Output the (X, Y) coordinate of the center of the cell containing the given text.  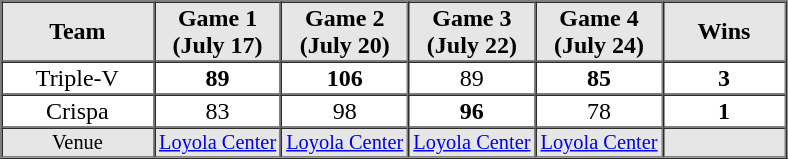
98 (344, 110)
106 (344, 78)
Game 1 (July 17) (218, 32)
96 (472, 110)
85 (598, 78)
3 (724, 78)
83 (218, 110)
Crispa (78, 110)
Game 2 (July 20) (344, 32)
78 (598, 110)
Wins (724, 32)
Team (78, 32)
Game 3 (July 22) (472, 32)
Game 4 (July 24) (598, 32)
Triple-V (78, 78)
Venue (78, 143)
1 (724, 110)
